Scan for the cell matching the given text and deliver its (X, Y) coordinate at center. 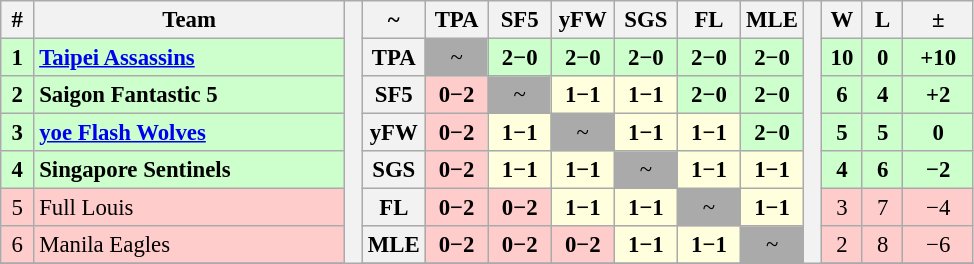
Team (190, 20)
8 (882, 245)
−6 (938, 245)
⁠Singapore Sentinels (190, 170)
+10 (938, 58)
+2 (938, 95)
± (938, 20)
L (882, 20)
Full Louis (190, 208)
yoe Flash Wolves (190, 133)
10 (842, 58)
W (842, 20)
# (18, 20)
−4 (938, 208)
1 (18, 58)
−2 (938, 170)
Manila Eagles (190, 245)
7 (882, 208)
Saigon Fantastic 5 (190, 95)
Taipei Assassins (190, 58)
